Determine the [x, y] coordinate at the center of the cell enclosing the given text.  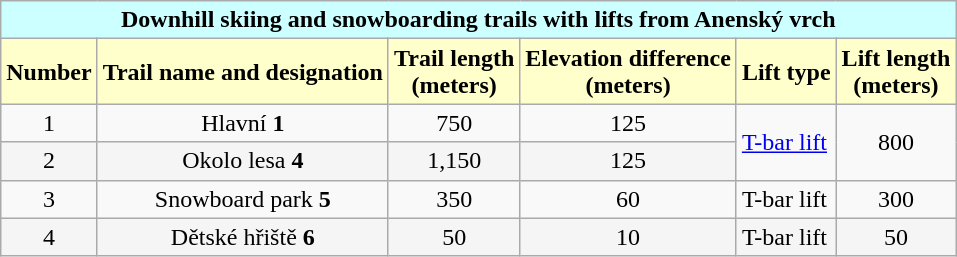
Hlavní 1 [242, 123]
60 [628, 199]
2 [49, 161]
Lift type [786, 72]
350 [454, 199]
Trail length(meters) [454, 72]
10 [628, 237]
Dětské hřiště 6 [242, 237]
4 [49, 237]
Trail name and designation [242, 72]
750 [454, 123]
Number [49, 72]
1 [49, 123]
Elevation difference(meters) [628, 72]
Lift length(meters) [896, 72]
800 [896, 142]
1,150 [454, 161]
Okolo lesa 4 [242, 161]
300 [896, 199]
Downhill skiing and snowboarding trails with lifts from Anenský vrch [478, 20]
Snowboard park 5 [242, 199]
3 [49, 199]
